From the cell containing the given text, extract its center point as (x, y) coordinate. 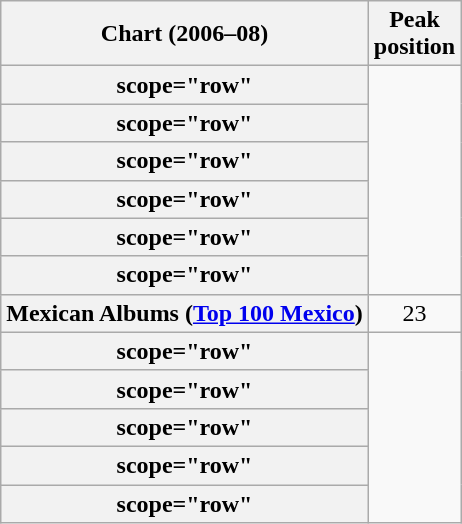
Mexican Albums (Top 100 Mexico) (185, 313)
23 (414, 313)
Chart (2006–08) (185, 34)
Peakposition (414, 34)
